Locate the cell with the specified text and output its (x, y) center coordinate. 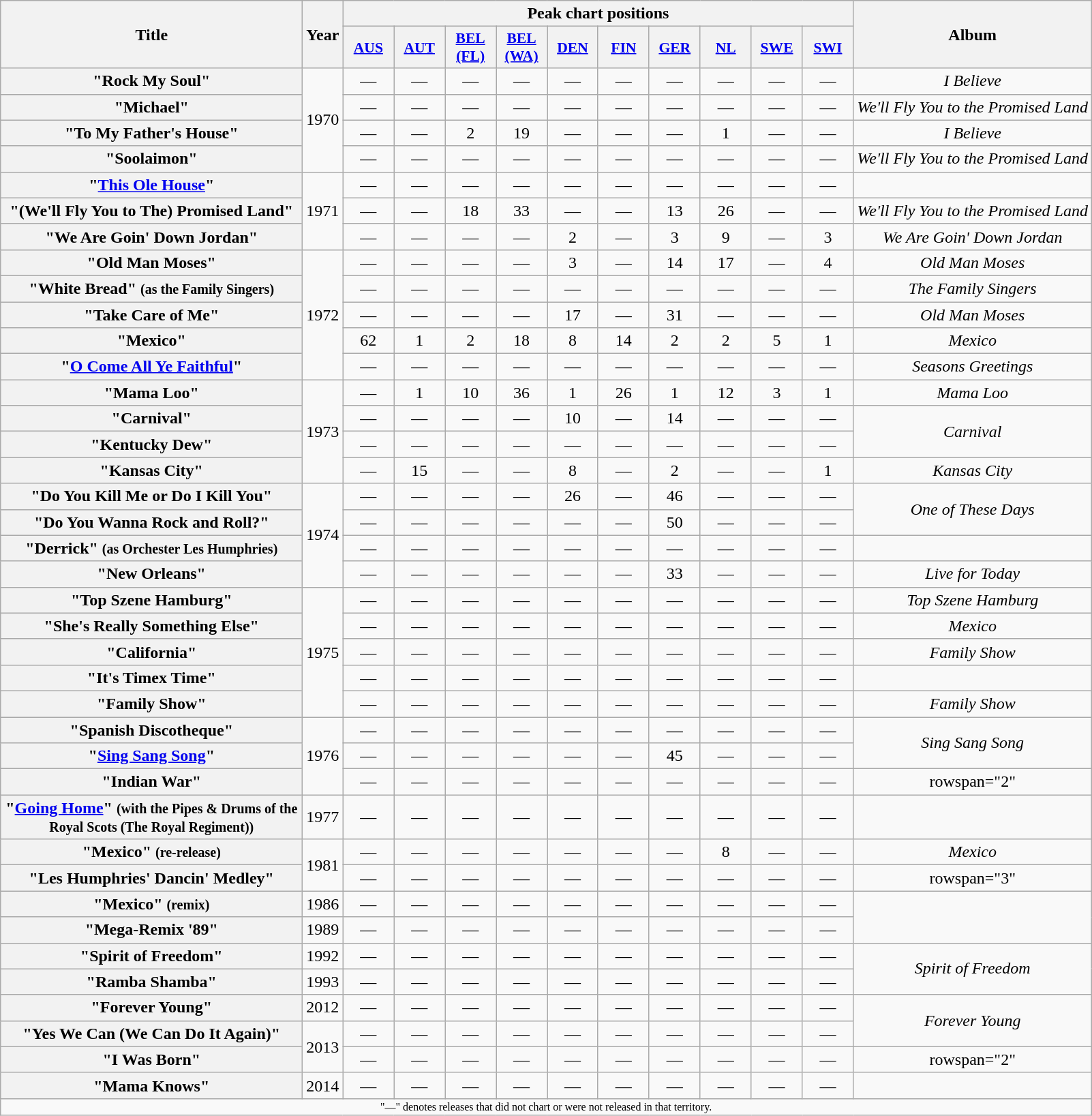
"Soolaimon" (151, 159)
One of These Days (973, 509)
1973 (323, 432)
SWI (828, 48)
GER (675, 48)
"O Come All Ye Faithful" (151, 367)
"Mexico" (remix) (151, 904)
Carnival (973, 432)
BEL (FL) (470, 48)
"Mexico" (151, 341)
1989 (323, 930)
62 (368, 341)
"Top Szene Hamburg" (151, 600)
1992 (323, 956)
AUS (368, 48)
Sing Sang Song (973, 743)
BEL (WA) (522, 48)
We Are Goin' Down Jordan (973, 237)
"Sing Sang Song" (151, 756)
"California" (151, 652)
1993 (323, 982)
Spirit of Freedom (973, 969)
"Mama Loo" (151, 393)
"It's Timex Time" (151, 678)
"Mama Knows" (151, 1085)
Year (323, 34)
"Kansas City" (151, 470)
"Forever Young" (151, 1008)
31 (675, 314)
9 (725, 237)
Mama Loo (973, 393)
Kansas City (973, 470)
Title (151, 34)
"Do You Kill Me or Do I Kill You" (151, 496)
"Indian War" (151, 782)
"(We'll Fly You to The) Promised Land" (151, 211)
1974 (323, 535)
"Rock My Soul" (151, 81)
FIN (623, 48)
"To My Father's House" (151, 133)
"Mexico" (re-release) (151, 852)
"We Are Goin' Down Jordan" (151, 237)
36 (522, 393)
1970 (323, 120)
"Derrick" (as Orchester Les Humphries) (151, 548)
46 (675, 496)
2014 (323, 1085)
Top Szene Hamburg (973, 600)
"Les Humphries' Dancin' Medley" (151, 878)
Live for Today (973, 574)
12 (725, 393)
"Michael" (151, 107)
1981 (323, 865)
"Ramba Shamba" (151, 982)
1971 (323, 211)
"Yes We Can (We Can Do It Again)" (151, 1034)
"Kentucky Dew" (151, 444)
"White Bread" (as the Family Singers) (151, 288)
1975 (323, 652)
50 (675, 522)
5 (777, 341)
AUT (420, 48)
Album (973, 34)
13 (675, 211)
"Spanish Discotheque" (151, 730)
"Old Man Moses" (151, 262)
15 (420, 470)
"Take Care of Me" (151, 314)
Forever Young (973, 1021)
"This Ole House" (151, 185)
"—" denotes releases that did not chart or were not released in that territory. (547, 1106)
1986 (323, 904)
Peak chart positions (598, 14)
45 (675, 756)
"Do You Wanna Rock and Roll?" (151, 522)
rowspan="3" (973, 878)
1976 (323, 756)
"Carnival" (151, 419)
"I Was Born" (151, 1059)
"Going Home" (with the Pipes & Drums of the Royal Scots (The Royal Regiment)) (151, 817)
SWE (777, 48)
The Family Singers (973, 288)
"New Orleans" (151, 574)
NL (725, 48)
"Mega-Remix '89" (151, 930)
2012 (323, 1008)
"Spirit of Freedom" (151, 956)
2013 (323, 1046)
DEN (573, 48)
1977 (323, 817)
19 (522, 133)
1972 (323, 314)
"She's Really Something Else" (151, 626)
"Family Show" (151, 704)
4 (828, 262)
Seasons Greetings (973, 367)
